Return (x, y) of the center of cell containing provided text 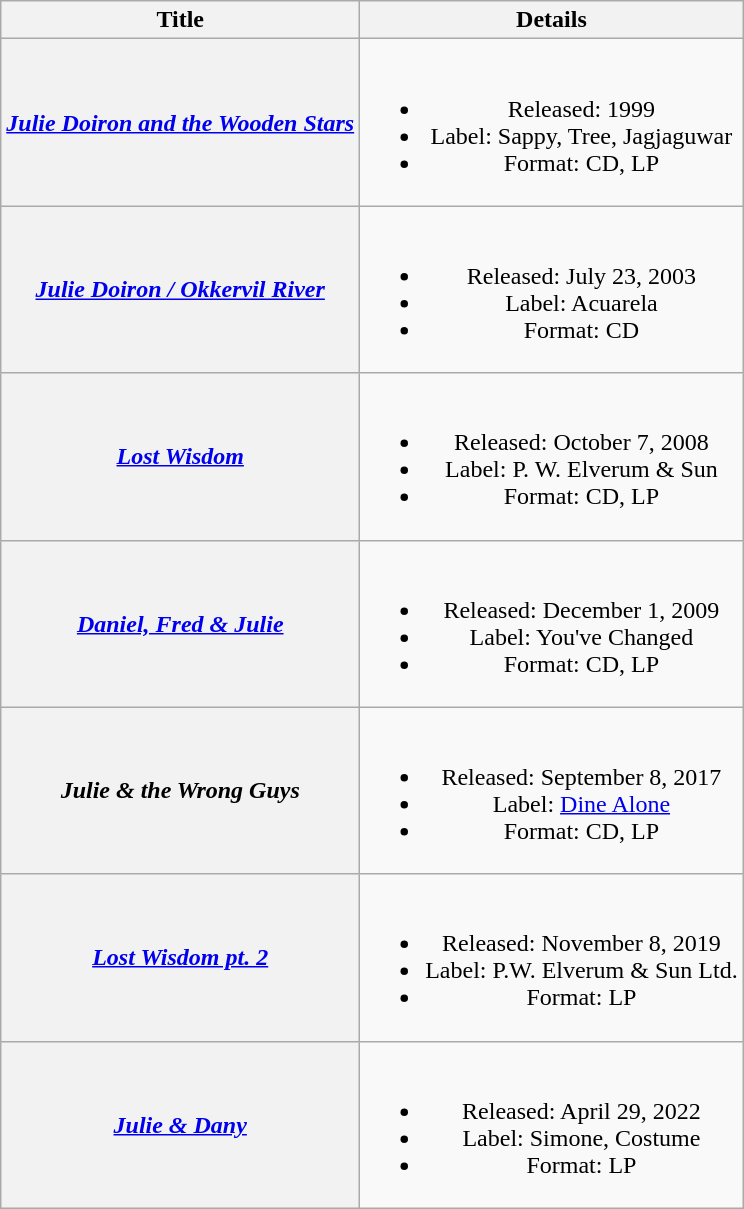
Julie & Dany (180, 1124)
Released: September 8, 2017Label: Dine AloneFormat: CD, LP (552, 790)
Julie & the Wrong Guys (180, 790)
Title (180, 20)
Released: December 1, 2009Label: You've ChangedFormat: CD, LP (552, 624)
Released: April 29, 2022Label: Simone, CostumeFormat: LP (552, 1124)
Lost Wisdom (180, 456)
Details (552, 20)
Julie Doiron and the Wooden Stars (180, 122)
Julie Doiron / Okkervil River (180, 290)
Released: 1999Label: Sappy, Tree, JagjaguwarFormat: CD, LP (552, 122)
Lost Wisdom pt. 2 (180, 958)
Released: July 23, 2003Label: AcuarelaFormat: CD (552, 290)
Released: November 8, 2019Label: P.W. Elverum & Sun Ltd.Format: LP (552, 958)
Daniel, Fred & Julie (180, 624)
Released: October 7, 2008Label: P. W. Elverum & SunFormat: CD, LP (552, 456)
